Capture the cell that displays the provided text and extract its [x, y] central coordinate. 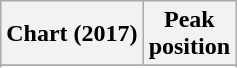
Chart (2017) [72, 34]
Peakposition [189, 34]
